Identify which cell holds the provided text, then report its [x, y] central coordinate. 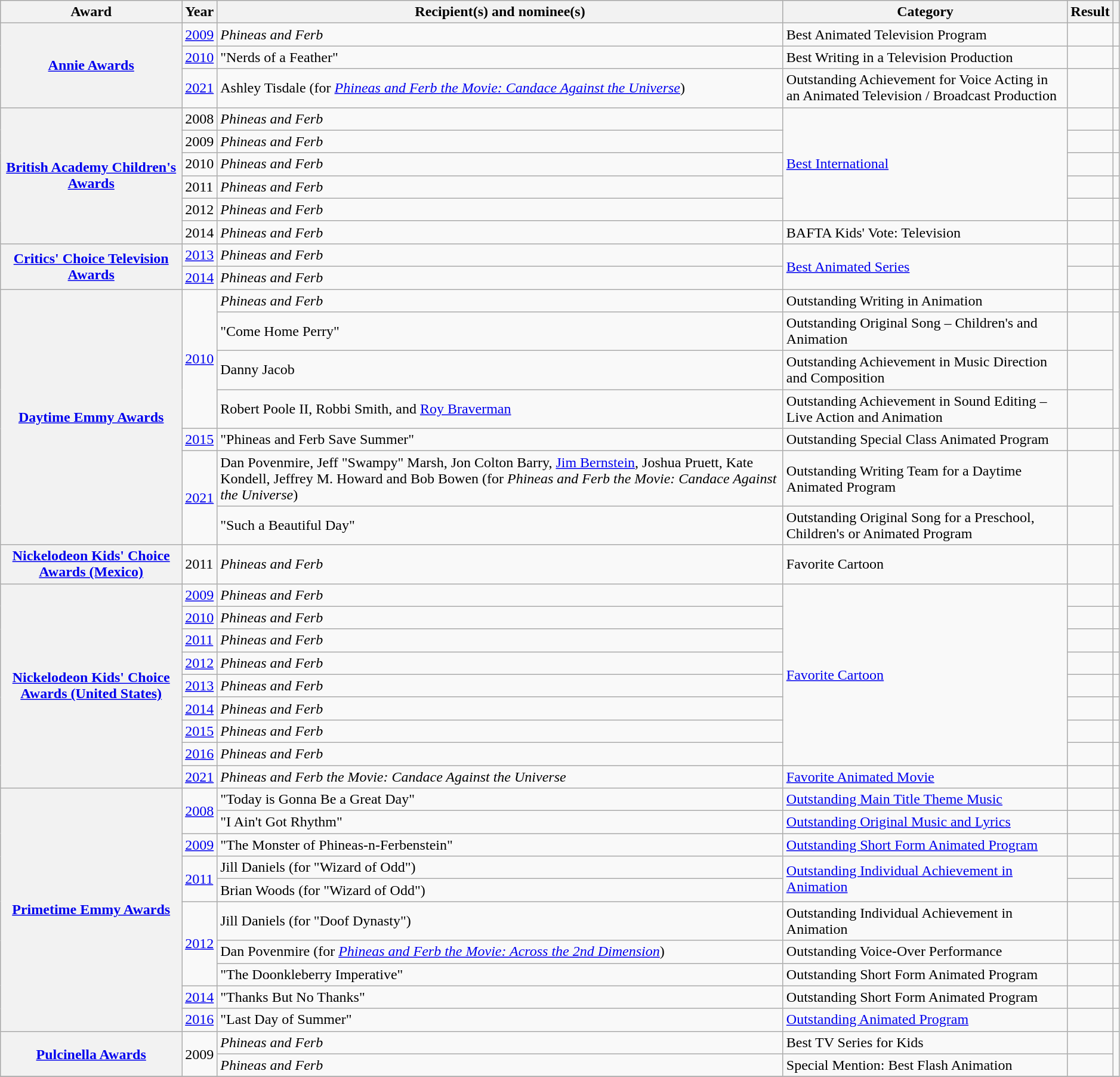
Award [91, 12]
Annie Awards [91, 66]
Ashley Tisdale (for Phineas and Ferb the Movie: Candace Against the Universe) [500, 88]
Jill Daniels (for "Doof Dynasty") [500, 921]
Best Writing in a Television Production [925, 57]
Primetime Emmy Awards [91, 910]
Danny Jacob [500, 370]
"The Monster of Phineas-n-Ferbenstein" [500, 845]
BAFTA Kids' Vote: Television [925, 232]
Critics' Choice Television Awards [91, 266]
Robert Poole II, Robbi Smith, and Roy Braverman [500, 409]
Outstanding Voice-Over Performance [925, 952]
"Phineas and Ferb Save Summer" [500, 440]
Outstanding Achievement for Voice Acting in an Animated Television / Broadcast Production [925, 88]
Jill Daniels (for "Wizard of Odd") [500, 868]
Outstanding Original Music and Lyrics [925, 822]
Outstanding Original Song – Children's and Animation [925, 332]
Special Mention: Best Flash Animation [925, 1065]
Outstanding Animated Program [925, 1020]
Outstanding Special Class Animated Program [925, 440]
Outstanding Main Title Theme Music [925, 800]
Outstanding Writing in Animation [925, 300]
Outstanding Achievement in Sound Editing – Live Action and Animation [925, 409]
Phineas and Ferb the Movie: Candace Against the Universe [500, 776]
Recipient(s) and nominee(s) [500, 12]
Best Animated Series [925, 266]
Category [925, 12]
Best TV Series for Kids [925, 1042]
Nickelodeon Kids' Choice Awards (United States) [91, 686]
Daytime Emmy Awards [91, 416]
Best International [925, 164]
Best Animated Television Program [925, 35]
"Today is Gonna Be a Great Day" [500, 800]
Dan Povenmire (for Phineas and Ferb the Movie: Across the 2nd Dimension) [500, 952]
Favorite Animated Movie [925, 776]
Outstanding Original Song for a Preschool, Children's or Animated Program [925, 525]
"Come Home Perry" [500, 332]
"Thanks But No Thanks" [500, 997]
Pulcinella Awards [91, 1054]
Result [1090, 12]
"Last Day of Summer" [500, 1020]
Outstanding Writing Team for a Daytime Animated Program [925, 479]
"Such a Beautiful Day" [500, 525]
Outstanding Achievement in Music Direction and Composition [925, 370]
"Nerds of a Feather" [500, 57]
Brian Woods (for "Wizard of Odd") [500, 890]
"The Doonkleberry Imperative" [500, 974]
Nickelodeon Kids' Choice Awards (Mexico) [91, 564]
British Academy Children's Awards [91, 175]
"I Ain't Got Rhythm" [500, 822]
Year [199, 12]
